Return [X, Y] of the center of cell containing provided text 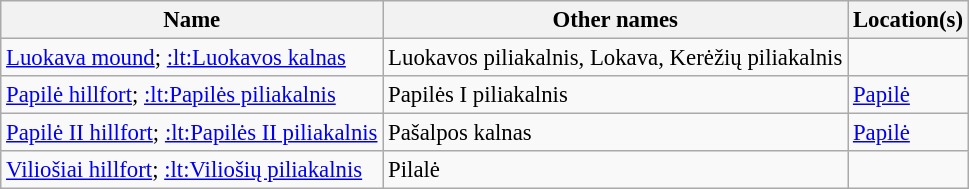
Pašalpos kalnas [616, 133]
Luokavos piliakalnis, Lokava, Kerėžių piliakalnis [616, 58]
Papilė II hillfort; :lt:Papilės II piliakalnis [192, 133]
Pilalė [616, 170]
Luokava mound; :lt:Luokavos kalnas [192, 58]
Location(s) [908, 20]
Other names [616, 20]
Viliošiai hillfort; :lt:Viliošių piliakalnis [192, 170]
Name [192, 20]
Papilė hillfort; :lt:Papilės piliakalnis [192, 95]
Papilės I piliakalnis [616, 95]
